For the text-containing cell, return its midpoint in [x, y] coordinate format. 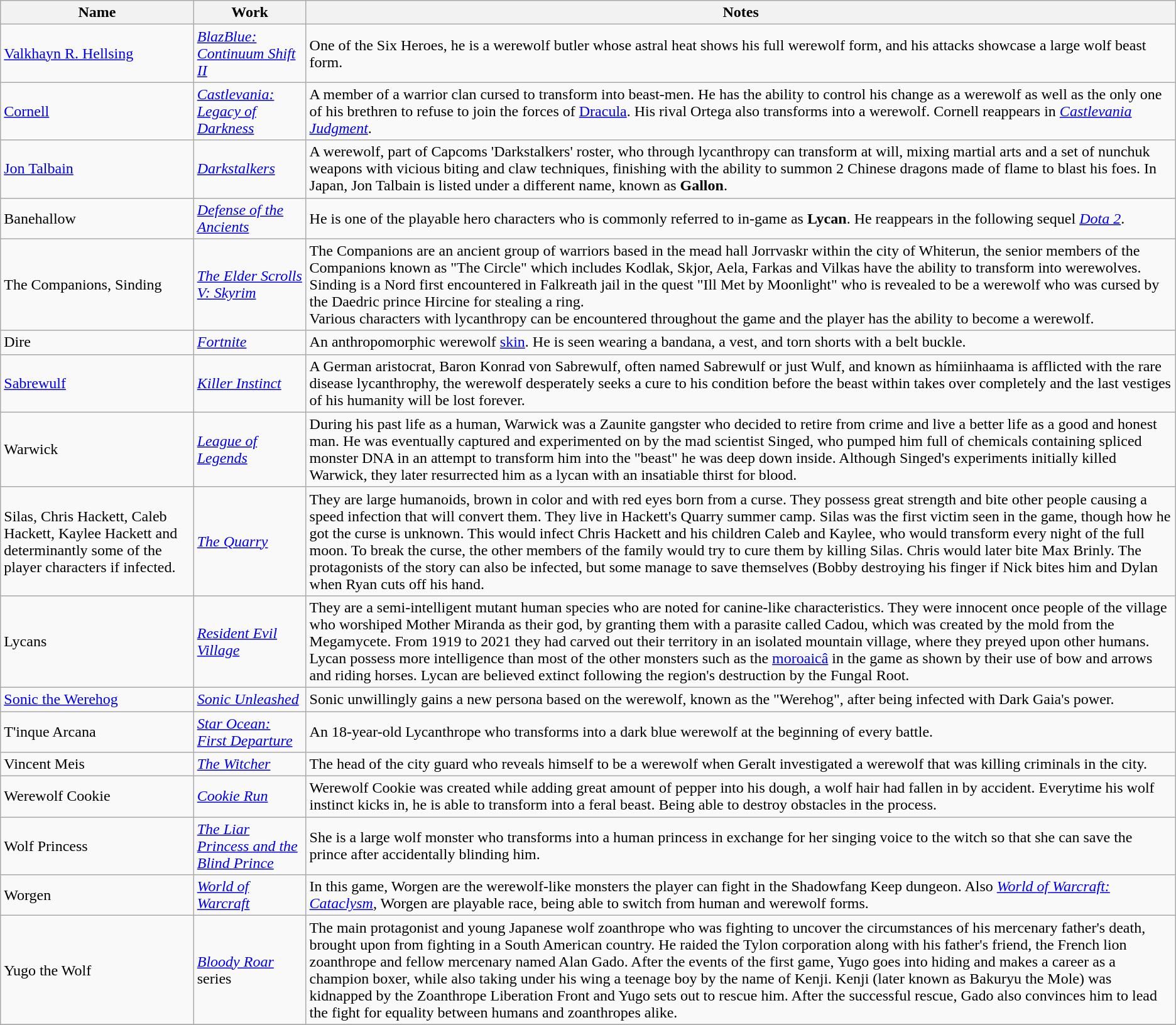
World of Warcraft [250, 896]
The Quarry [250, 541]
Jon Talbain [97, 169]
Banehallow [97, 219]
Darkstalkers [250, 169]
The Liar Princess and the Blind Prince [250, 846]
The Witcher [250, 764]
Notes [741, 13]
Resident Evil Village [250, 641]
Worgen [97, 896]
He is one of the playable hero characters who is commonly referred to in-game as Lycan. He reappears in the following sequel Dota 2. [741, 219]
League of Legends [250, 450]
T'inque Arcana [97, 731]
Name [97, 13]
Castlevania: Legacy of Darkness [250, 111]
Cookie Run [250, 796]
Dire [97, 342]
The Elder Scrolls V: Skyrim [250, 285]
Sabrewulf [97, 383]
Work [250, 13]
Lycans [97, 641]
The Companions, Sinding [97, 285]
The head of the city guard who reveals himself to be a werewolf when Geralt investigated a werewolf that was killing criminals in the city. [741, 764]
BlazBlue: Continuum Shift II [250, 53]
Sonic Unleashed [250, 699]
Vincent Meis [97, 764]
Valkhayn R. Hellsing [97, 53]
Sonic the Werehog [97, 699]
Star Ocean: First Departure [250, 731]
An anthropomorphic werewolf skin. He is seen wearing a bandana, a vest, and torn shorts with a belt buckle. [741, 342]
One of the Six Heroes, he is a werewolf butler whose astral heat shows his full werewolf form, and his attacks showcase a large wolf beast form. [741, 53]
Sonic unwillingly gains a new persona based on the werewolf, known as the "Werehog", after being infected with Dark Gaia's power. [741, 699]
Warwick [97, 450]
Wolf Princess [97, 846]
Yugo the Wolf [97, 970]
Killer Instinct [250, 383]
An 18-year-old Lycanthrope who transforms into a dark blue werewolf at the beginning of every battle. [741, 731]
Werewolf Cookie [97, 796]
Cornell [97, 111]
Bloody Roar series [250, 970]
Silas, Chris Hackett, Caleb Hackett, Kaylee Hackett and determinantly some of the player characters if infected. [97, 541]
Fortnite [250, 342]
Defense of the Ancients [250, 219]
